Output the [X, Y] coordinate of the center of the cell containing the given text.  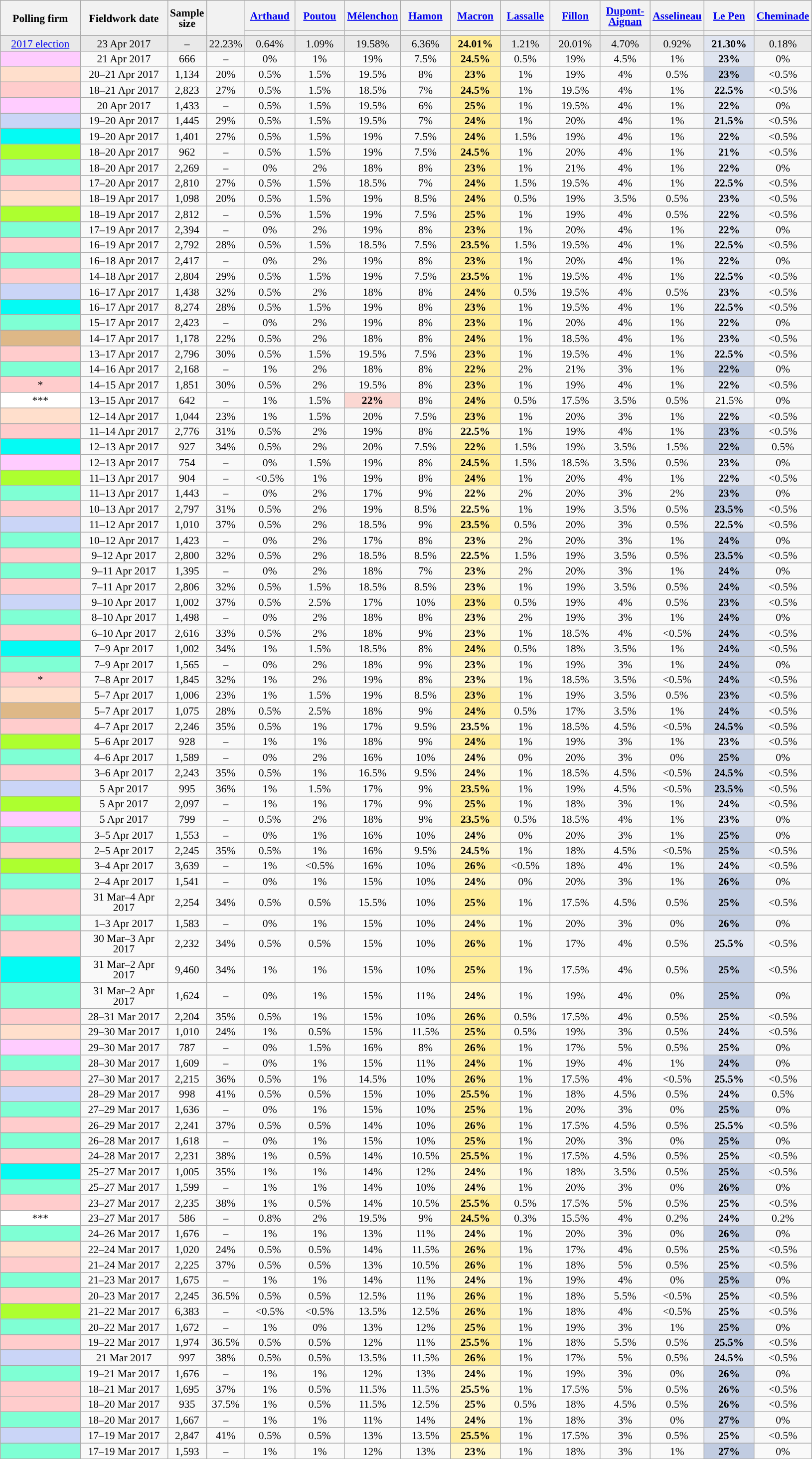
4.70% [625, 43]
Lassalle [525, 15]
20–22 Mar 2017 [124, 1326]
12–14 Apr 2017 [124, 416]
3–4 Apr 2017 [124, 866]
Asselineau [677, 15]
0.92% [677, 43]
Macron [476, 15]
2,269 [187, 168]
1,618 [187, 1141]
20 Apr 2017 [124, 106]
21–23 Mar 2017 [124, 1280]
20–23 Mar 2017 [124, 1295]
2,796 [187, 354]
2,243 [187, 773]
1,401 [187, 137]
2,847 [187, 1435]
21–24 Mar 2017 [124, 1265]
Samplesize [187, 18]
9–11 Apr 2017 [124, 571]
9–10 Apr 2017 [124, 602]
Fieldwork date [124, 18]
1,005 [187, 1172]
26–28 Mar 2017 [124, 1141]
7–8 Apr 2017 [124, 679]
1,667 [187, 1420]
Polling firm [40, 18]
28–30 Mar 2017 [124, 1063]
14–15 Apr 2017 [124, 385]
Arthaud [270, 15]
998 [187, 1094]
24–26 Mar 2017 [124, 1234]
16.5% [372, 773]
18–21 Mar 2017 [124, 1389]
17–20 Apr 2017 [124, 182]
33% [225, 633]
1–3 Apr 2017 [124, 922]
1,624 [187, 996]
0.8% [270, 1218]
30 Mar–3 Apr 2017 [124, 943]
Cheminade [783, 15]
9,460 [187, 970]
1,974 [187, 1342]
10–12 Apr 2017 [124, 540]
1,020 [187, 1250]
997 [187, 1358]
21–22 Mar 2017 [124, 1311]
1,845 [187, 679]
1.21% [525, 43]
0.3% [525, 1218]
2,241 [187, 1125]
2–5 Apr 2017 [124, 851]
4–7 Apr 2017 [124, 726]
14.5% [372, 1078]
995 [187, 788]
1,695 [187, 1389]
31 Mar–4 Apr 2017 [124, 902]
1,553 [187, 835]
2,423 [187, 323]
6% [425, 106]
1,636 [187, 1110]
19–22 Mar 2017 [124, 1342]
1,599 [187, 1187]
Dupont-Aignan [625, 15]
962 [187, 152]
928 [187, 742]
3–5 Apr 2017 [124, 835]
21 Apr 2017 [124, 59]
1,609 [187, 1063]
3–6 Apr 2017 [124, 773]
2,225 [187, 1265]
23 Apr 2017 [124, 43]
11–14 Apr 2017 [124, 431]
11–12 Apr 2017 [124, 525]
1,851 [187, 385]
7–11 Apr 2017 [124, 586]
8–10 Apr 2017 [124, 617]
1,075 [187, 711]
2,810 [187, 182]
1,423 [187, 540]
18–21 Apr 2017 [124, 90]
2,246 [187, 726]
2,232 [187, 943]
2,097 [187, 804]
28–29 Mar 2017 [124, 1094]
754 [187, 463]
6,383 [187, 1311]
2,792 [187, 245]
24.01% [476, 43]
8,274 [187, 307]
2,204 [187, 1016]
1,589 [187, 757]
6.36% [425, 43]
21 Mar 2017 [124, 1358]
14–18 Apr 2017 [124, 276]
1,498 [187, 617]
22–24 Mar 2017 [124, 1250]
1,006 [187, 695]
16–18 Apr 2017 [124, 260]
21.30% [729, 43]
927 [187, 447]
1,583 [187, 922]
0.64% [270, 43]
19.58% [372, 43]
27–29 Mar 2017 [124, 1110]
2,394 [187, 229]
28–31 Mar 2017 [124, 1016]
586 [187, 1218]
1.09% [320, 43]
5–6 Apr 2017 [124, 742]
935 [187, 1404]
2–4 Apr 2017 [124, 882]
20–21 Apr 2017 [124, 75]
14–17 Apr 2017 [124, 338]
27–30 Mar 2017 [124, 1078]
6–10 Apr 2017 [124, 633]
1,565 [187, 664]
2,254 [187, 902]
2,215 [187, 1078]
1,134 [187, 75]
1,433 [187, 106]
15–17 Apr 2017 [124, 323]
904 [187, 478]
22.23% [225, 43]
1,443 [187, 494]
2,417 [187, 260]
642 [187, 400]
1,438 [187, 291]
3,639 [187, 866]
1,445 [187, 121]
2,804 [187, 276]
9–12 Apr 2017 [124, 555]
1,593 [187, 1451]
10–13 Apr 2017 [124, 509]
2,800 [187, 555]
2017 election [40, 43]
17–19 Apr 2017 [124, 229]
2,168 [187, 369]
19–21 Mar 2017 [124, 1373]
2,776 [187, 431]
Mélenchon [372, 15]
2,797 [187, 509]
1,675 [187, 1280]
0.18% [783, 43]
2,823 [187, 90]
24–28 Mar 2017 [124, 1156]
2,235 [187, 1203]
Le Pen [729, 15]
26–29 Mar 2017 [124, 1125]
Poutou [320, 15]
2,231 [187, 1156]
Hamon [425, 15]
13–17 Apr 2017 [124, 354]
14–16 Apr 2017 [124, 369]
37.5% [225, 1404]
666 [187, 59]
13–15 Apr 2017 [124, 400]
1,395 [187, 571]
16–19 Apr 2017 [124, 245]
1,672 [187, 1326]
787 [187, 1047]
1,044 [187, 416]
20.01% [575, 43]
1,541 [187, 882]
Fillon [575, 15]
2,812 [187, 214]
2,806 [187, 586]
1,178 [187, 338]
1,098 [187, 198]
799 [187, 820]
2,616 [187, 633]
4–6 Apr 2017 [124, 757]
